Scan for the cell matching the given text and deliver its [x, y] coordinate at center. 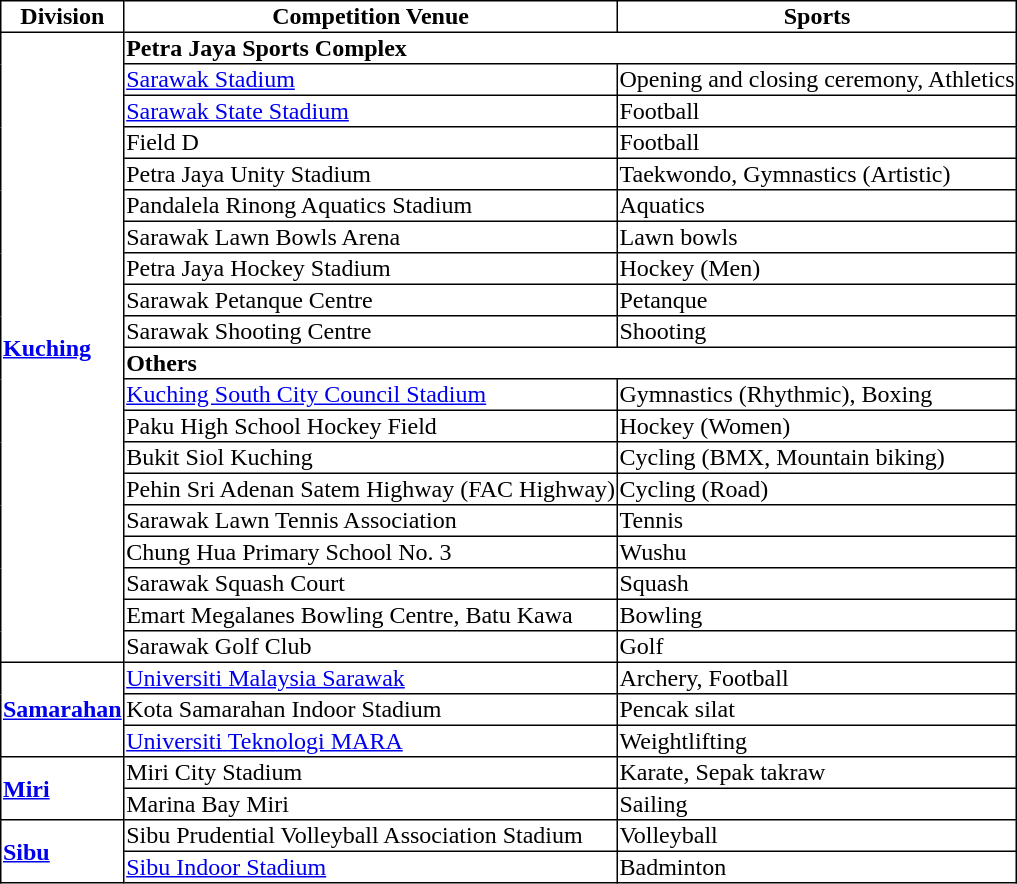
Hockey (Men) [817, 269]
Miri [62, 788]
Opening and closing ceremony, Athletics [817, 80]
Sibu Prudential Volleyball Association Stadium [370, 836]
Samarahan [62, 709]
Sibu Indoor Stadium [370, 867]
Archery, Football [817, 678]
Sarawak Petanque Centre [370, 300]
Kuching [62, 347]
Petra Jaya Unity Stadium [370, 174]
Others [570, 363]
Badminton [817, 867]
Pehin Sri Adenan Satem Highway (FAC Highway) [370, 489]
Kuching South City Council Stadium [370, 395]
Sibu [62, 852]
Pencak silat [817, 710]
Gymnastics (Rhythmic), Boxing [817, 395]
Tennis [817, 521]
Karate, Sepak takraw [817, 773]
Petra Jaya Hockey Stadium [370, 269]
Bowling [817, 615]
Competition Venue [370, 17]
Sarawak Lawn Tennis Association [370, 521]
Marina Bay Miri [370, 804]
Sarawak Golf Club [370, 647]
Sailing [817, 804]
Golf [817, 647]
Wushu [817, 552]
Chung Hua Primary School No. 3 [370, 552]
Taekwondo, Gymnastics (Artistic) [817, 174]
Squash [817, 584]
Sports [817, 17]
Cycling (Road) [817, 489]
Paku High School Hockey Field [370, 426]
Cycling (BMX, Mountain biking) [817, 458]
Hockey (Women) [817, 426]
Petanque [817, 300]
Field D [370, 143]
Sarawak Squash Court [370, 584]
Petra Jaya Sports Complex [570, 48]
Aquatics [817, 206]
Pandalela Rinong Aquatics Stadium [370, 206]
Emart Megalanes Bowling Centre, Batu Kawa [370, 615]
Sarawak Shooting Centre [370, 332]
Universiti Malaysia Sarawak [370, 678]
Shooting [817, 332]
Sarawak State Stadium [370, 111]
Sarawak Stadium [370, 80]
Miri City Stadium [370, 773]
Weightlifting [817, 741]
Sarawak Lawn Bowls Arena [370, 237]
Bukit Siol Kuching [370, 458]
Universiti Teknologi MARA [370, 741]
Division [62, 17]
Lawn bowls [817, 237]
Kota Samarahan Indoor Stadium [370, 710]
Volleyball [817, 836]
